Identify which cell holds the provided text, then report its [X, Y] central coordinate. 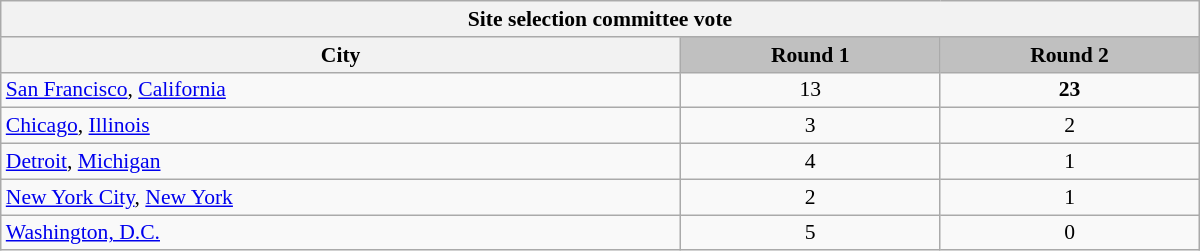
23 [1070, 90]
3 [810, 126]
Site selection committee vote [600, 19]
City [341, 55]
4 [810, 162]
Chicago, Illinois [341, 126]
New York City, New York [341, 197]
13 [810, 90]
Detroit, Michigan [341, 162]
0 [1070, 233]
Round 1 [810, 55]
Round 2 [1070, 55]
Washington, D.C. [341, 233]
San Francisco, California [341, 90]
5 [810, 233]
